Extract the (X, Y) coordinate from the center of the cell holding the provided text.  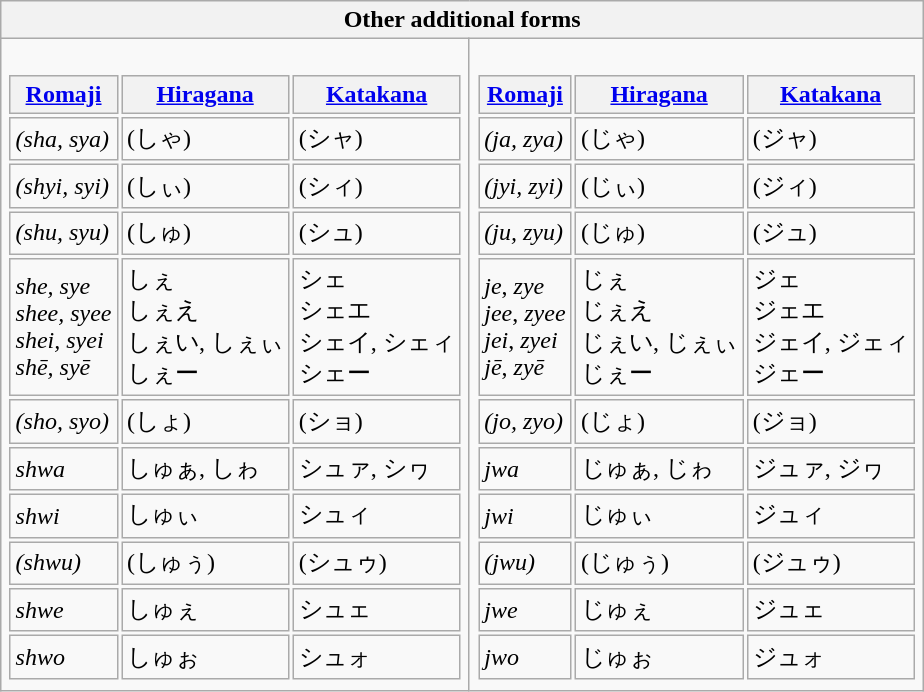
しゅぃ (206, 516)
(シャ) (376, 139)
ジュァ, ジヮ (830, 469)
しゅぁ, しゎ (206, 469)
(じゅぅ) (660, 563)
(shu, syu) (64, 233)
(シュ) (376, 233)
(ジュ) (830, 233)
じゅぇ (660, 610)
(じゅ) (660, 233)
(じょ) (660, 422)
じゅぁ, じゎ (660, 469)
ジェジェエジェイ, ジェィジェー (830, 328)
(ジョ) (830, 422)
(sho, syo) (64, 422)
(じゃ) (660, 139)
jwi (525, 516)
じゅぃ (660, 516)
jwa (525, 469)
jwo (525, 657)
(sha, sya) (64, 139)
ジュィ (830, 516)
Other additional forms (462, 20)
(ju, zyu) (525, 233)
シュィ (376, 516)
(シュゥ) (376, 563)
(ジュゥ) (830, 563)
(しぃ) (206, 186)
ジュェ (830, 610)
shwo (64, 657)
じゅぉ (660, 657)
(shwu) (64, 563)
ジュォ (830, 657)
(ジャ) (830, 139)
je, zyejee, zyeejei, zyeijē, zyē (525, 328)
(しゃ) (206, 139)
(しゅぅ) (206, 563)
(ショ) (376, 422)
shwi (64, 516)
じぇじぇえじぇい, じぇぃじぇー (660, 328)
she, syeshee, syeeshei, syeishē, syē (64, 328)
(shyi, syi) (64, 186)
(しゅ) (206, 233)
jwe (525, 610)
シュォ (376, 657)
(ja, zya) (525, 139)
(jo, zyo) (525, 422)
シュァ, シヮ (376, 469)
シュェ (376, 610)
シェシェエシェイ, シェィシェー (376, 328)
(jwu) (525, 563)
しゅぇ (206, 610)
(じぃ) (660, 186)
しゅぉ (206, 657)
(jyi, zyi) (525, 186)
shwe (64, 610)
(ジィ) (830, 186)
(しょ) (206, 422)
shwa (64, 469)
(シィ) (376, 186)
しぇしぇえしぇい, しぇぃしぇー (206, 328)
